Scan for the cell matching the given text and deliver its [x, y] coordinate at center. 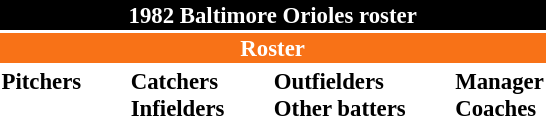
1982 Baltimore Orioles roster [272, 15]
Roster [272, 48]
